Capture the cell that displays the provided text and extract its [x, y] central coordinate. 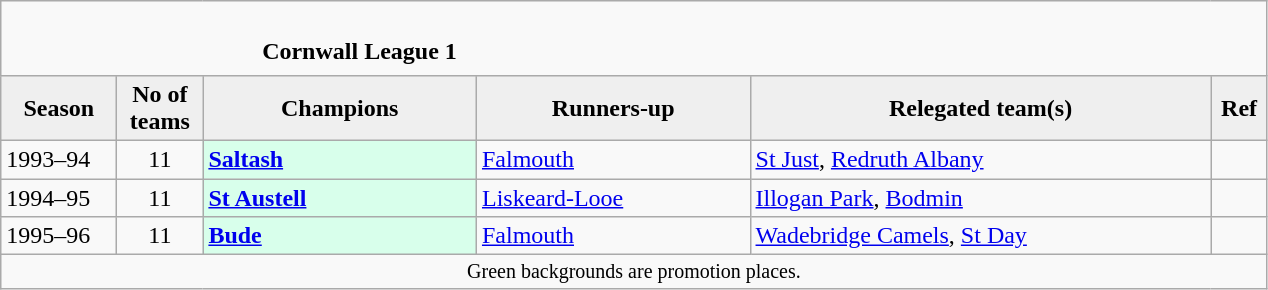
Champions [340, 108]
Saltash [340, 159]
Green backgrounds are promotion places. [634, 272]
No of teams [160, 108]
1995–96 [59, 236]
Illogan Park, Bodmin [980, 197]
Runners-up [613, 108]
Season [59, 108]
1994–95 [59, 197]
Wadebridge Camels, St Day [980, 236]
1993–94 [59, 159]
Relegated team(s) [980, 108]
St Austell [340, 197]
St Just, Redruth Albany [980, 159]
Liskeard-Looe [613, 197]
Bude [340, 236]
Ref [1239, 108]
